Search for the cell housing the specified text and yield its (X, Y) center coordinate. 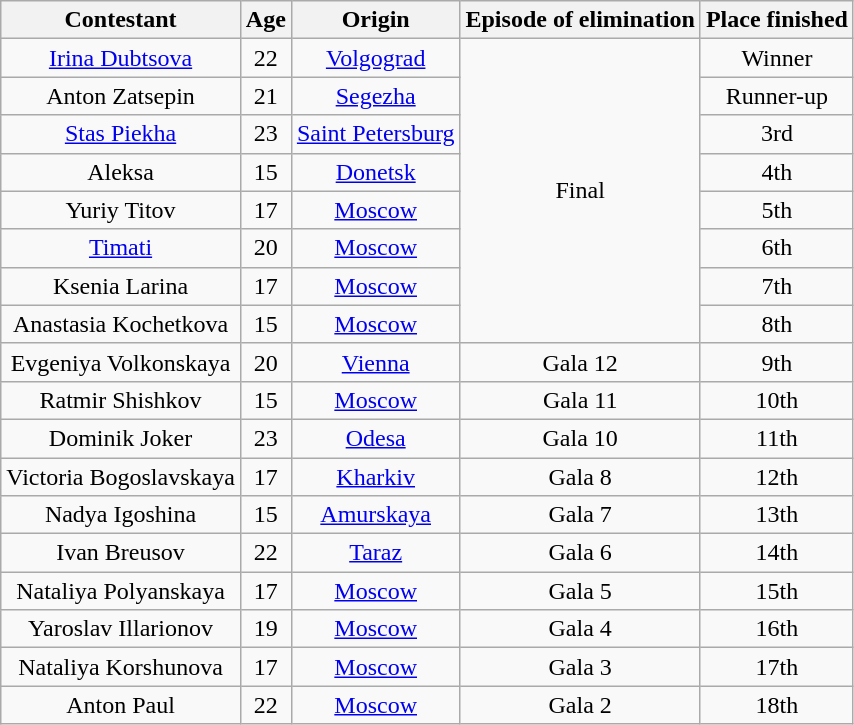
Yuriy Titov (121, 210)
16th (776, 629)
Contestant (121, 20)
Kharkiv (376, 477)
Victoria Bogoslavskaya (121, 477)
Place finished (776, 20)
5th (776, 210)
13th (776, 515)
Volgograd (376, 58)
Timati (121, 248)
21 (266, 96)
19 (266, 629)
Segezha (376, 96)
Gala 11 (580, 400)
Irina Dubtsova (121, 58)
Runner-up (776, 96)
14th (776, 553)
Anton Zatsepin (121, 96)
Saint Petersburg (376, 134)
Nataliya Polyanskaya (121, 591)
Age (266, 20)
Origin (376, 20)
Taraz (376, 553)
Gala 2 (580, 705)
Gala 7 (580, 515)
Evgeniya Volkonskaya (121, 362)
15th (776, 591)
Dominik Joker (121, 438)
12th (776, 477)
Nadya Igoshina (121, 515)
Final (580, 191)
17th (776, 667)
6th (776, 248)
11th (776, 438)
Nataliya Korshunova (121, 667)
Gala 8 (580, 477)
Yaroslav Illarionov (121, 629)
Vienna (376, 362)
Odesa (376, 438)
Episode of elimination (580, 20)
Gala 6 (580, 553)
18th (776, 705)
Anastasia Kochetkova (121, 324)
Amurskaya (376, 515)
Winner (776, 58)
Aleksa (121, 172)
Ksenia Larina (121, 286)
Ivan Breusov (121, 553)
Stas Piekha (121, 134)
Gala 5 (580, 591)
9th (776, 362)
4th (776, 172)
Ratmir Shishkov (121, 400)
Donetsk (376, 172)
8th (776, 324)
Gala 12 (580, 362)
Gala 3 (580, 667)
10th (776, 400)
Gala 10 (580, 438)
Gala 4 (580, 629)
3rd (776, 134)
Anton Paul (121, 705)
7th (776, 286)
